Output the (x, y) coordinate of the center of the cell containing the given text.  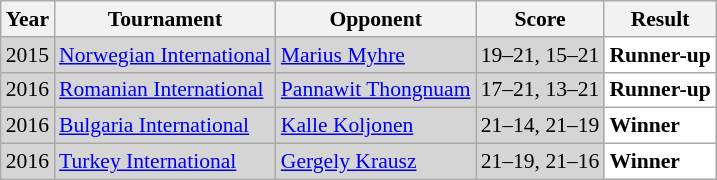
19–21, 15–21 (540, 55)
17–21, 13–21 (540, 90)
Bulgaria International (165, 126)
Year (28, 19)
2015 (28, 55)
Tournament (165, 19)
Result (660, 19)
Pannawit Thongnuam (376, 90)
21–19, 21–16 (540, 162)
Kalle Koljonen (376, 126)
Marius Myhre (376, 55)
Gergely Krausz (376, 162)
Romanian International (165, 90)
Score (540, 19)
21–14, 21–19 (540, 126)
Norwegian International (165, 55)
Opponent (376, 19)
Turkey International (165, 162)
